Output the (X, Y) coordinate of the center of the cell containing the given text.  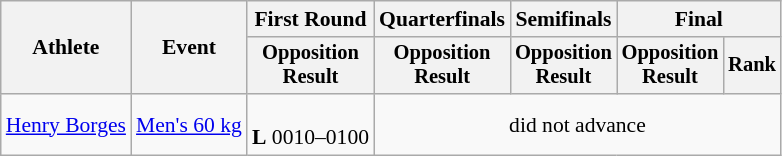
did not advance (578, 124)
Final (699, 19)
Quarterfinals (442, 19)
L 0010–0100 (310, 124)
Event (189, 48)
Henry Borges (66, 124)
Men's 60 kg (189, 124)
First Round (310, 19)
Semifinals (564, 19)
Rank (752, 66)
Athlete (66, 48)
